Determine the [X, Y] coordinate at the center of the cell enclosing the given text.  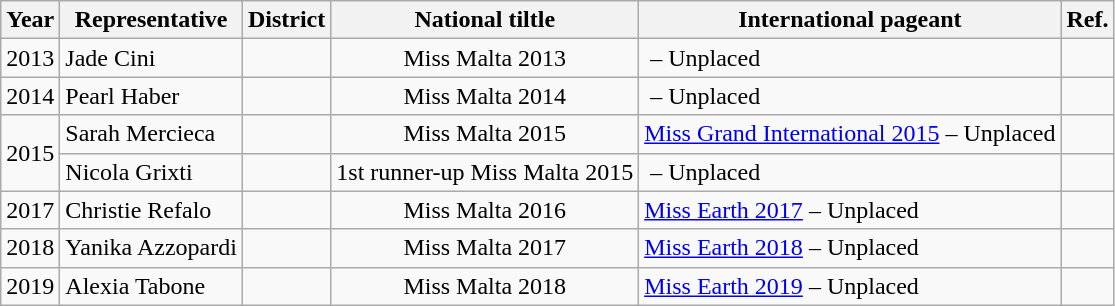
Miss Malta 2016 [485, 210]
Sarah Mercieca [152, 134]
Miss Malta 2015 [485, 134]
Miss Earth 2017 – Unplaced [850, 210]
Miss Malta 2017 [485, 248]
Miss Grand International 2015 – Unplaced [850, 134]
2014 [30, 96]
Christie Refalo [152, 210]
Nicola Grixti [152, 172]
Representative [152, 20]
International pageant [850, 20]
2017 [30, 210]
Miss Earth 2018 – Unplaced [850, 248]
Miss Malta 2013 [485, 58]
Miss Malta 2018 [485, 286]
Miss Malta 2014 [485, 96]
2019 [30, 286]
2018 [30, 248]
1st runner-up Miss Malta 2015 [485, 172]
Ref. [1088, 20]
2013 [30, 58]
Alexia Tabone [152, 286]
Year [30, 20]
2015 [30, 153]
Yanika Azzopardi [152, 248]
District [286, 20]
Miss Earth 2019 – Unplaced [850, 286]
Pearl Haber [152, 96]
National tiltle [485, 20]
Jade Cini [152, 58]
